Search for the cell housing the specified text and yield its (X, Y) center coordinate. 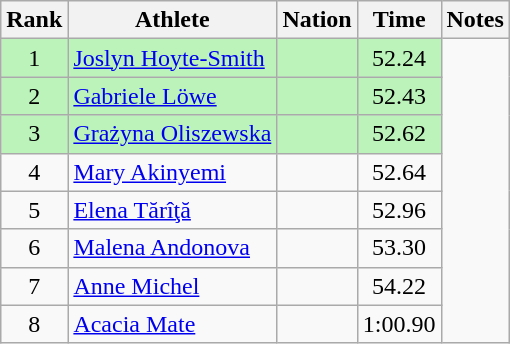
4 (34, 172)
Rank (34, 20)
Joslyn Hoyte-Smith (172, 58)
Anne Michel (172, 286)
Acacia Mate (172, 324)
2 (34, 96)
53.30 (399, 248)
3 (34, 134)
Grażyna Oliszewska (172, 134)
52.24 (399, 58)
1:00.90 (399, 324)
Gabriele Löwe (172, 96)
1 (34, 58)
6 (34, 248)
Notes (475, 20)
52.96 (399, 210)
Athlete (172, 20)
5 (34, 210)
Mary Akinyemi (172, 172)
52.64 (399, 172)
52.62 (399, 134)
7 (34, 286)
Elena Tărîţă (172, 210)
Nation (317, 20)
52.43 (399, 96)
Malena Andonova (172, 248)
8 (34, 324)
54.22 (399, 286)
Time (399, 20)
